Locate the cell with the specified text and output its (x, y) center coordinate. 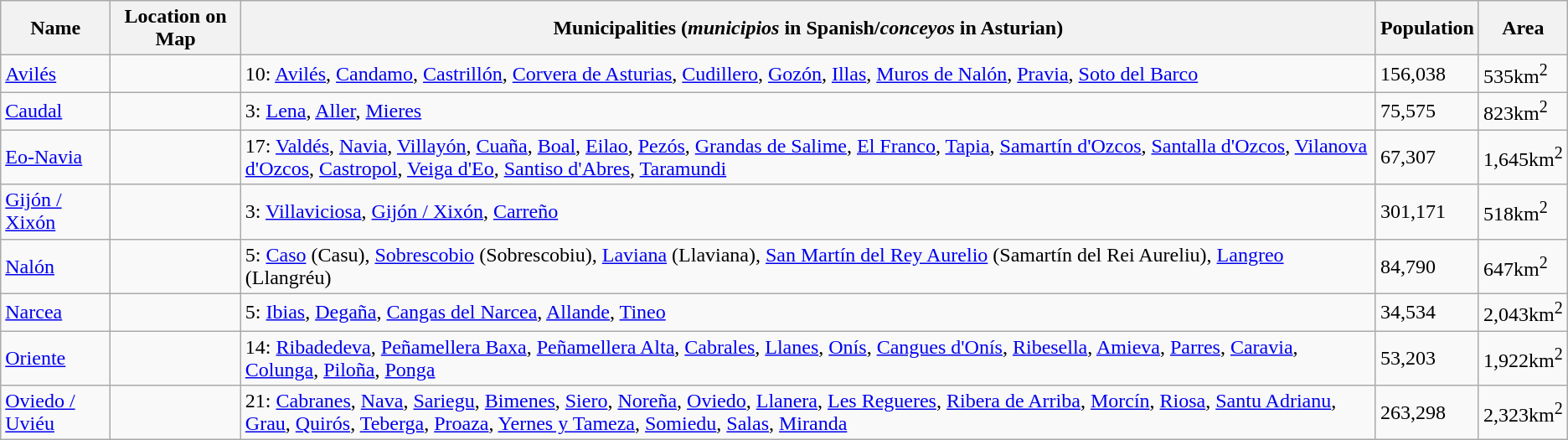
Nalón (55, 267)
Avilés (55, 74)
Location on Map (176, 28)
1,922km2 (1523, 359)
647km2 (1523, 267)
Municipalities (municipios in Spanish/conceyos in Asturian) (807, 28)
Population (1427, 28)
75,575 (1427, 111)
2,043km2 (1523, 312)
34,534 (1427, 312)
823km2 (1523, 111)
263,298 (1427, 412)
Caudal (55, 111)
Gijón / Xixón (55, 211)
3: Villaviciosa, Gijón / Xixón, Carreño (807, 211)
5: Caso (Casu), Sobrescobio (Sobrescobiu), Laviana (Llaviana), San Martín del Rey Aurelio (Samartín del Rei Aureliu), Langreo (Llangréu) (807, 267)
156,038 (1427, 74)
53,203 (1427, 359)
67,307 (1427, 158)
518km2 (1523, 211)
301,171 (1427, 211)
535km2 (1523, 74)
Narcea (55, 312)
10: Avilés, Candamo, Castrillón, Corvera de Asturias, Cudillero, Gozón, Illas, Muros de Nalón, Pravia, Soto del Barco (807, 74)
84,790 (1427, 267)
Area (1523, 28)
5: Ibias, Degaña, Cangas del Narcea, Allande, Tineo (807, 312)
Oriente (55, 359)
Eo-Navia (55, 158)
1,645km2 (1523, 158)
2,323km2 (1523, 412)
Oviedo / Uviéu (55, 412)
3: Lena, Aller, Mieres (807, 111)
Name (55, 28)
